For the text-containing cell, return its midpoint in [x, y] coordinate format. 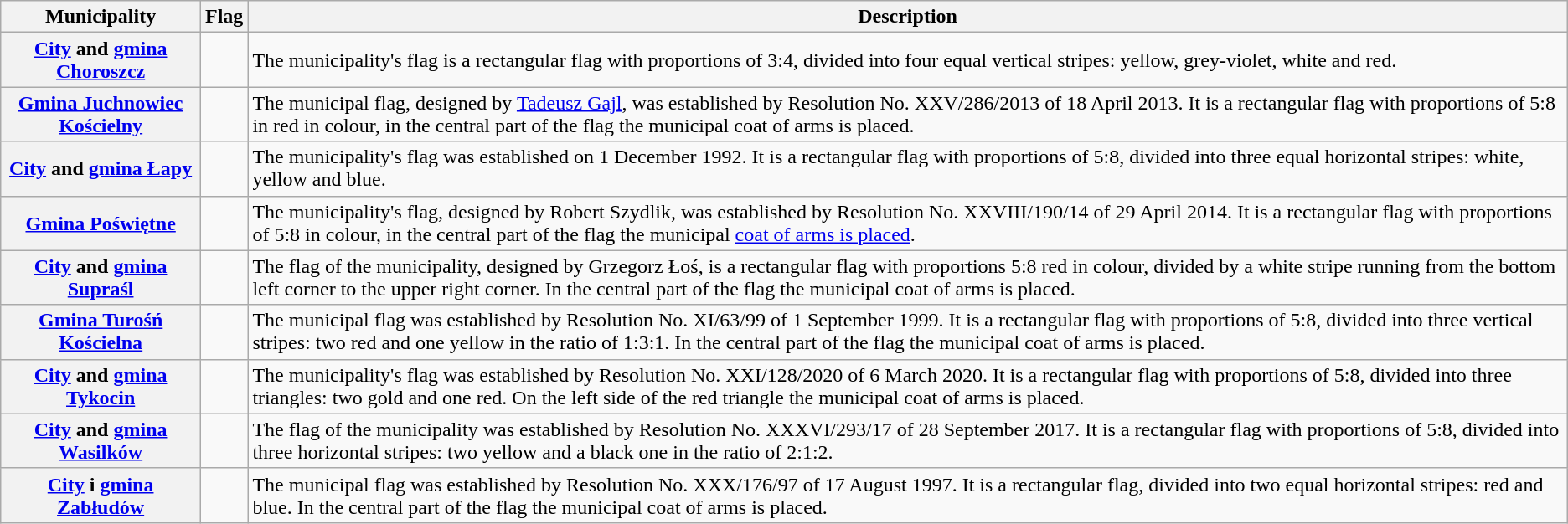
City and gmina Tykocin [101, 387]
Description [908, 17]
Gmina Poświętne [101, 223]
Gmina Juchnowiec Kościelny [101, 114]
Flag [224, 17]
City and gmina Supraśl [101, 278]
City i gmina Zabłudów [101, 496]
The municipality's flag is a rectangular flag with proportions of 3:4, divided into four equal vertical stripes: yellow, grey-violet, white and red. [908, 60]
Municipality [101, 17]
City and gmina Choroszcz [101, 60]
City and gmina Wasilków [101, 440]
Gmina Turośń Kościelna [101, 331]
City and gmina Łapy [101, 169]
